Output the [X, Y] coordinate of the center of the cell containing the given text.  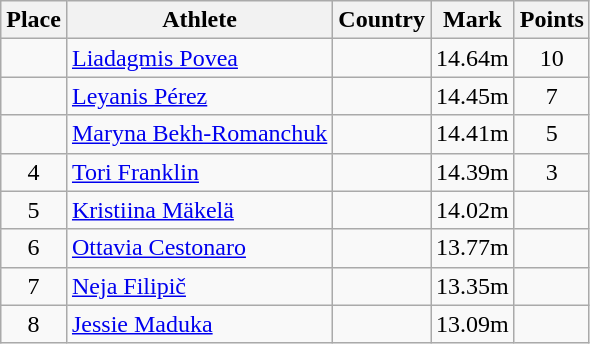
Points [552, 20]
Neja Filipič [199, 286]
14.41m [473, 134]
8 [34, 324]
Liadagmis Povea [199, 58]
4 [34, 172]
14.39m [473, 172]
Leyanis Pérez [199, 96]
6 [34, 248]
Athlete [199, 20]
3 [552, 172]
Place [34, 20]
14.64m [473, 58]
Country [382, 20]
Jessie Maduka [199, 324]
Maryna Bekh-Romanchuk [199, 134]
14.02m [473, 210]
13.09m [473, 324]
13.77m [473, 248]
Kristiina Mäkelä [199, 210]
Ottavia Cestonaro [199, 248]
13.35m [473, 286]
10 [552, 58]
14.45m [473, 96]
Tori Franklin [199, 172]
Mark [473, 20]
